Search for the cell housing the specified text and yield its (X, Y) center coordinate. 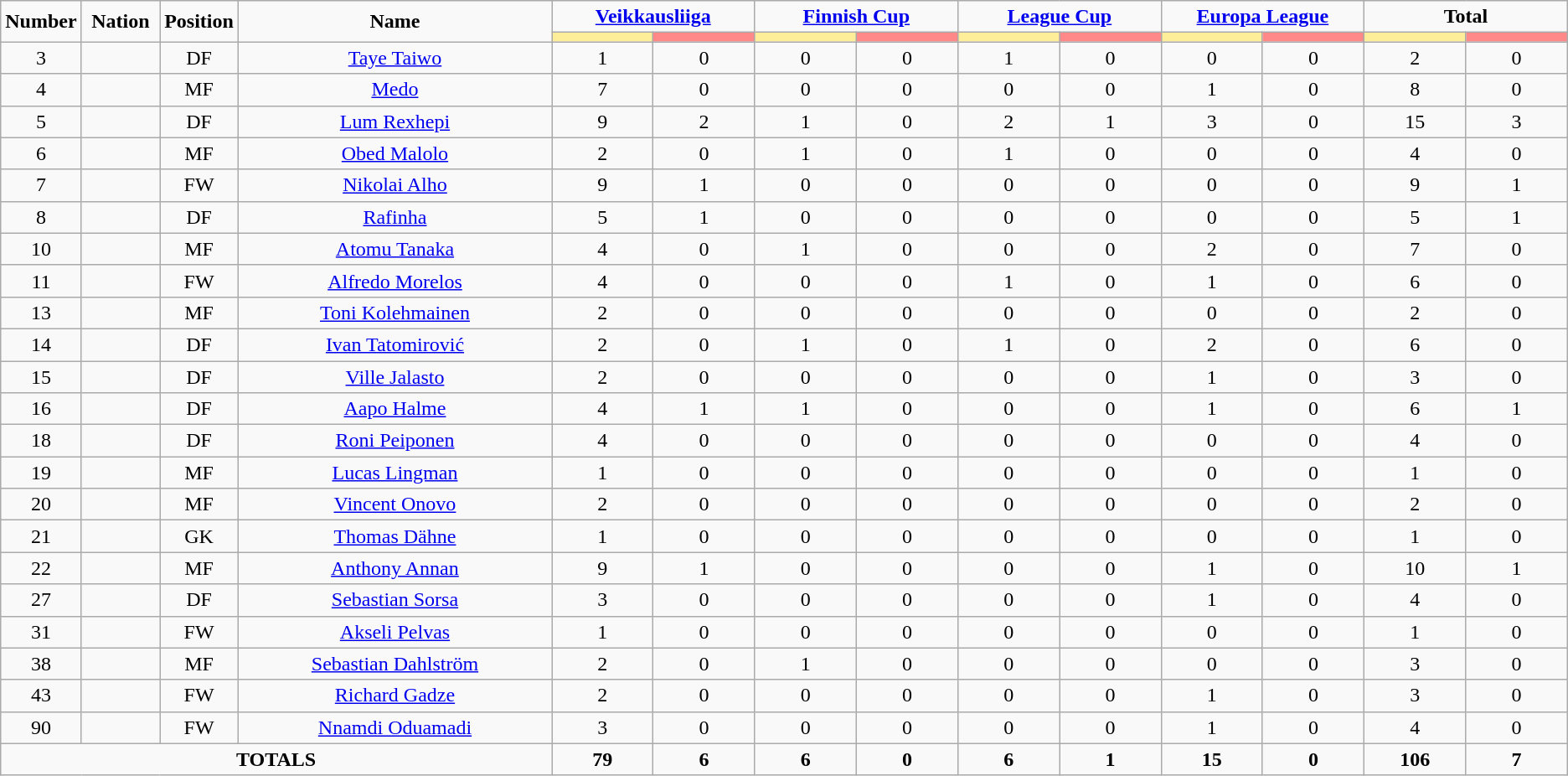
19 (41, 473)
Rafinha (395, 217)
League Cup (1060, 17)
Nation (121, 22)
Name (395, 22)
Sebastian Sorsa (395, 600)
Vincent Onovo (395, 504)
13 (41, 313)
Richard Gadze (395, 696)
Total (1466, 17)
79 (601, 759)
Atomu Tanaka (395, 249)
14 (41, 344)
GK (199, 536)
Taye Taiwo (395, 58)
Veikkausliiga (653, 17)
Europa League (1263, 17)
Nnamdi Oduamadi (395, 727)
Ivan Tatomirović (395, 344)
TOTALS (276, 759)
22 (41, 568)
18 (41, 441)
11 (41, 281)
Anthony Annan (395, 568)
90 (41, 727)
27 (41, 600)
Medo (395, 90)
Finnish Cup (856, 17)
38 (41, 664)
Alfredo Morelos (395, 281)
Lum Rexhepi (395, 122)
Nikolai Alho (395, 185)
Aapo Halme (395, 409)
Roni Peiponen (395, 441)
31 (41, 632)
Lucas Lingman (395, 473)
Number (41, 22)
16 (41, 409)
Sebastian Dahlström (395, 664)
20 (41, 504)
Akseli Pelvas (395, 632)
43 (41, 696)
106 (1416, 759)
Ville Jalasto (395, 376)
Position (199, 22)
21 (41, 536)
Obed Malolo (395, 153)
Toni Kolehmainen (395, 313)
Thomas Dähne (395, 536)
